Return the [x, y] coordinate for the center point of the cell that contains the specified text.  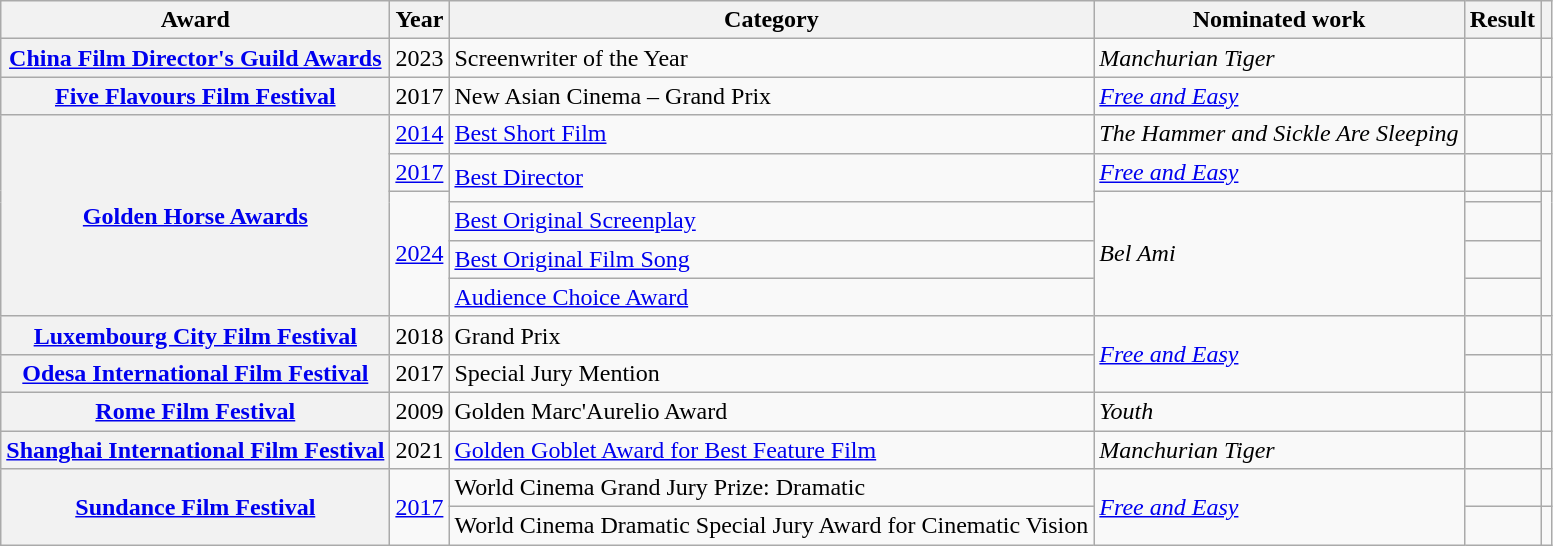
Sundance Film Festival [196, 507]
Category [772, 20]
Award [196, 20]
2014 [420, 134]
Odesa International Film Festival [196, 373]
Golden Horse Awards [196, 216]
Screenwriter of the Year [772, 58]
China Film Director's Guild Awards [196, 58]
2018 [420, 335]
Best Original Screenplay [772, 221]
World Cinema Dramatic Special Jury Award for Cinematic Vision [772, 526]
Bel Ami [1279, 254]
Shanghai International Film Festival [196, 449]
World Cinema Grand Jury Prize: Dramatic [772, 488]
Golden Goblet Award for Best Feature Film [772, 449]
Special Jury Mention [772, 373]
Best Director [772, 178]
2021 [420, 449]
Nominated work [1279, 20]
2023 [420, 58]
Youth [1279, 411]
Best Original Film Song [772, 259]
Year [420, 20]
Rome Film Festival [196, 411]
Result [1502, 20]
Best Short Film [772, 134]
Golden Marc'Aurelio Award [772, 411]
The Hammer and Sickle Are Sleeping [1279, 134]
2024 [420, 254]
Five Flavours Film Festival [196, 96]
Audience Choice Award [772, 297]
Grand Prix [772, 335]
2009 [420, 411]
New Asian Cinema – Grand Prix [772, 96]
Luxembourg City Film Festival [196, 335]
